Search for the cell housing the specified text and yield its [x, y] center coordinate. 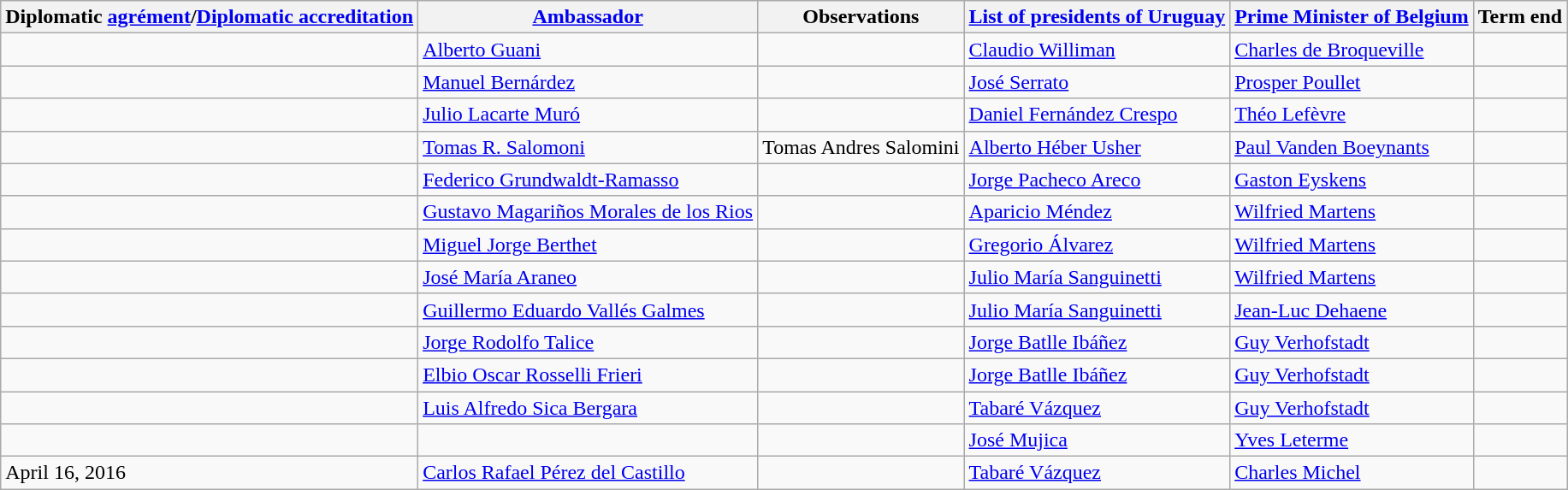
Yves Leterme [1352, 440]
Charles Michel [1352, 473]
Aparicio Méndez [1097, 212]
Federico Grundwaldt-Ramasso [589, 180]
Gaston Eyskens [1352, 180]
Ambassador [589, 17]
Alberto Héber Usher [1097, 147]
Observations [861, 17]
Daniel Fernández Crespo [1097, 115]
Term end [1520, 17]
Luis Alfredo Sica Bergara [589, 408]
List of presidents of Uruguay [1097, 17]
Claudio Williman [1097, 50]
Julio Lacarte Muró [589, 115]
Tomas R. Salomoni [589, 147]
Alberto Guani [589, 50]
José Mujica [1097, 440]
José Serrato [1097, 82]
Prime Minister of Belgium [1352, 17]
Diplomatic agrément/Diplomatic accreditation [210, 17]
Paul Vanden Boeynants [1352, 147]
April 16, 2016 [210, 473]
Carlos Rafael Pérez del Castillo [589, 473]
Jean-Luc Dehaene [1352, 310]
Tomas Andres Salomini [861, 147]
Miguel Jorge Berthet [589, 245]
Elbio Oscar Rosselli Frieri [589, 375]
Jorge Rodolfo Talice [589, 342]
Jorge Pacheco Areco [1097, 180]
Gregorio Álvarez [1097, 245]
Théo Lefèvre [1352, 115]
Gustavo Magariños Morales de los Rios [589, 212]
Guillermo Eduardo Vallés Galmes [589, 310]
Charles de Broqueville [1352, 50]
José María Araneo [589, 277]
Manuel Bernárdez [589, 82]
Prosper Poullet [1352, 82]
